Provide the (x, y) coordinate of the cell's center where the given text is located.  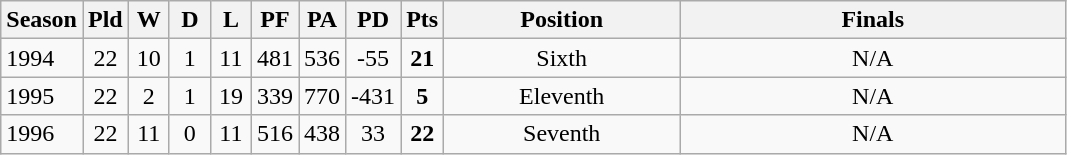
Season (42, 20)
1995 (42, 96)
516 (274, 134)
D (190, 20)
1994 (42, 58)
5 (422, 96)
Pts (422, 20)
Pld (105, 20)
438 (322, 134)
0 (190, 134)
770 (322, 96)
19 (230, 96)
33 (374, 134)
Finals (873, 20)
10 (148, 58)
Seventh (562, 134)
PA (322, 20)
Position (562, 20)
339 (274, 96)
21 (422, 58)
2 (148, 96)
PD (374, 20)
-431 (374, 96)
Sixth (562, 58)
L (230, 20)
1996 (42, 134)
-55 (374, 58)
PF (274, 20)
Eleventh (562, 96)
W (148, 20)
536 (322, 58)
481 (274, 58)
